For the text-containing cell, return its midpoint in [X, Y] coordinate format. 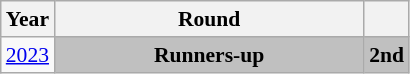
2023 [28, 55]
Runners-up [209, 55]
2nd [386, 55]
Year [28, 19]
Round [209, 19]
